Return [X, Y] of the center of cell containing provided text 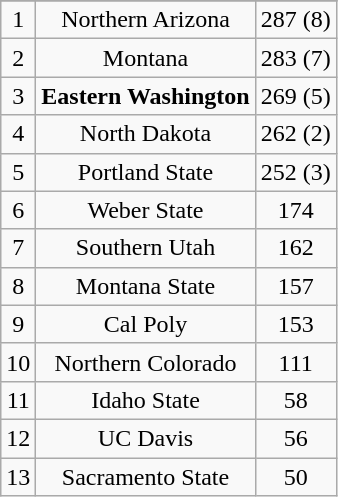
12 [18, 438]
2 [18, 58]
58 [296, 400]
252 (3) [296, 172]
262 (2) [296, 134]
50 [296, 477]
162 [296, 248]
UC Davis [146, 438]
4 [18, 134]
287 (8) [296, 20]
Portland State [146, 172]
3 [18, 96]
Sacramento State [146, 477]
7 [18, 248]
6 [18, 210]
174 [296, 210]
283 (7) [296, 58]
8 [18, 286]
Weber State [146, 210]
Eastern Washington [146, 96]
Montana State [146, 286]
153 [296, 324]
269 (5) [296, 96]
157 [296, 286]
1 [18, 20]
13 [18, 477]
North Dakota [146, 134]
5 [18, 172]
56 [296, 438]
Northern Arizona [146, 20]
Southern Utah [146, 248]
11 [18, 400]
Northern Colorado [146, 362]
10 [18, 362]
9 [18, 324]
Idaho State [146, 400]
111 [296, 362]
Cal Poly [146, 324]
Montana [146, 58]
